Determine the [X, Y] coordinate at the center of the cell enclosing the given text.  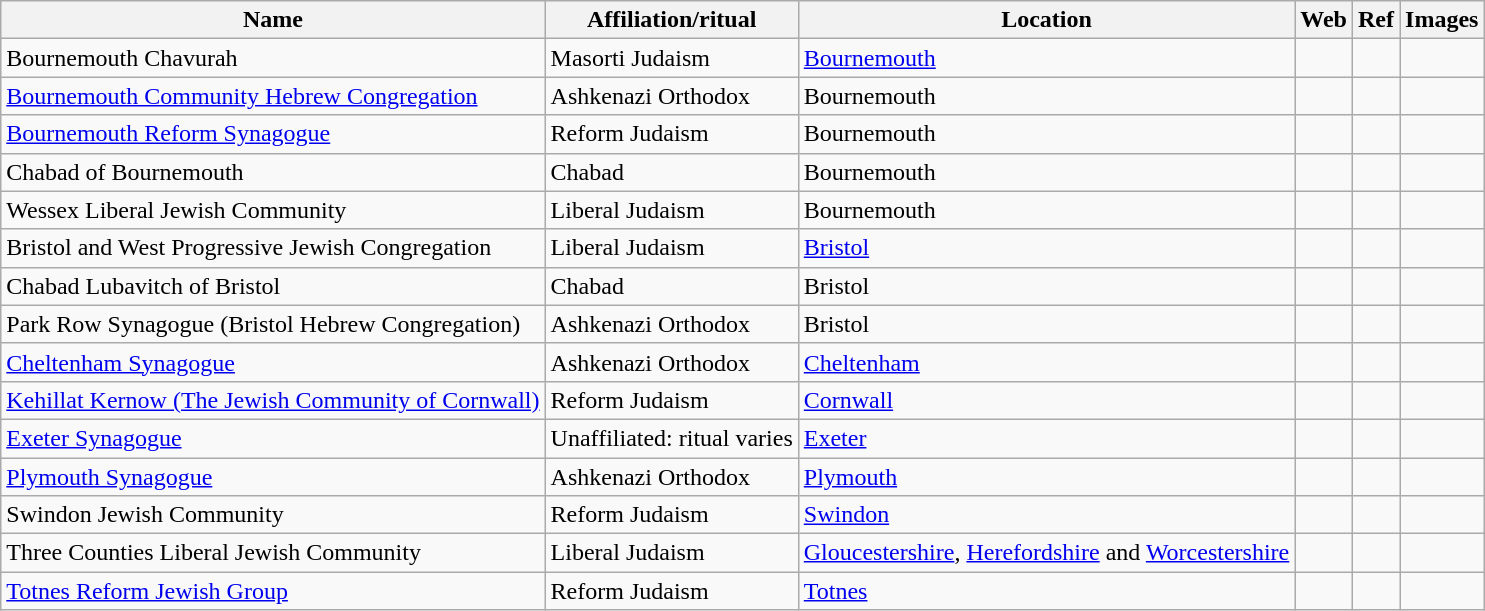
Totnes [1046, 591]
Cheltenham Synagogue [273, 362]
Name [273, 20]
Ref [1376, 20]
Swindon Jewish Community [273, 515]
Unaffiliated: ritual varies [672, 438]
Plymouth [1046, 477]
Cornwall [1046, 400]
Chabad Lubavitch of Bristol [273, 286]
Affiliation/ritual [672, 20]
Bournemouth Reform Synagogue [273, 134]
Kehillat Kernow (The Jewish Community of Cornwall) [273, 400]
Bristol and West Progressive Jewish Congregation [273, 248]
Chabad of Bournemouth [273, 172]
Location [1046, 20]
Bournemouth Chavurah [273, 58]
Three Counties Liberal Jewish Community [273, 553]
Web [1324, 20]
Images [1442, 20]
Swindon [1046, 515]
Totnes Reform Jewish Group [273, 591]
Exeter Synagogue [273, 438]
Exeter [1046, 438]
Wessex Liberal Jewish Community [273, 210]
Masorti Judaism [672, 58]
Gloucestershire, Herefordshire and Worcestershire [1046, 553]
Cheltenham [1046, 362]
Park Row Synagogue (Bristol Hebrew Congregation) [273, 324]
Bournemouth Community Hebrew Congregation [273, 96]
Plymouth Synagogue [273, 477]
